Extract the (X, Y) coordinate from the center of the cell holding the provided text.  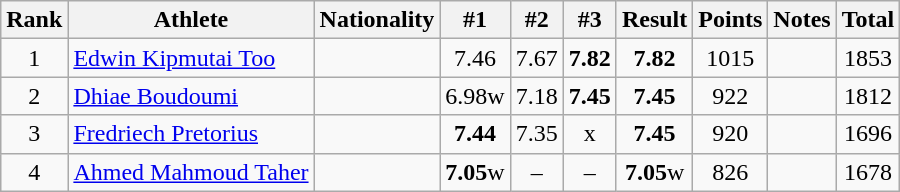
#3 (590, 20)
Points (730, 20)
1812 (868, 96)
Dhiae Boudoumi (191, 96)
x (590, 134)
7.18 (536, 96)
7.46 (475, 58)
6.98w (475, 96)
7.44 (475, 134)
Result (654, 20)
Athlete (191, 20)
Fredriech Pretorius (191, 134)
1696 (868, 134)
#1 (475, 20)
1853 (868, 58)
Ahmed Mahmoud Taher (191, 172)
1 (34, 58)
Total (868, 20)
3 (34, 134)
Nationality (377, 20)
4 (34, 172)
#2 (536, 20)
Edwin Kipmutai Too (191, 58)
Rank (34, 20)
920 (730, 134)
7.35 (536, 134)
Notes (802, 20)
1678 (868, 172)
7.67 (536, 58)
922 (730, 96)
2 (34, 96)
826 (730, 172)
1015 (730, 58)
